Identify which cell holds the provided text, then report its [X, Y] central coordinate. 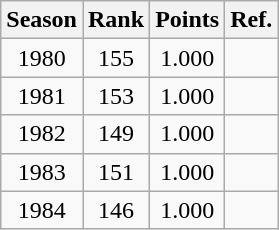
149 [116, 134]
Ref. [252, 20]
1984 [42, 210]
1983 [42, 172]
155 [116, 58]
Rank [116, 20]
1980 [42, 58]
Points [188, 20]
1981 [42, 96]
151 [116, 172]
146 [116, 210]
153 [116, 96]
Season [42, 20]
1982 [42, 134]
